Find where the given text appears and provide that cell's center as [X, Y] coordinate. 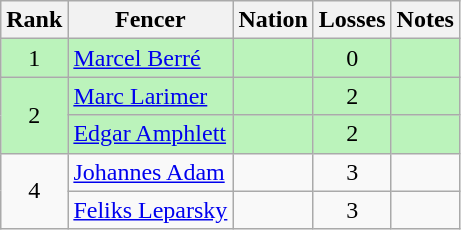
Edgar Amphlett [150, 134]
Feliks Leparsky [150, 210]
Rank [34, 20]
1 [34, 58]
Fencer [150, 20]
Marcel Berré [150, 58]
Johannes Adam [150, 172]
Notes [425, 20]
4 [34, 191]
0 [352, 58]
Marc Larimer [150, 96]
Losses [352, 20]
Nation [273, 20]
